Find where the given text appears and provide that cell's center as [X, Y] coordinate. 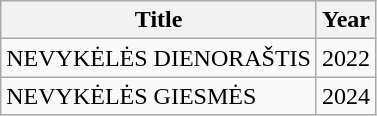
Title [159, 20]
NEVYKĖLĖS DIENORAŠTIS [159, 58]
2022 [346, 58]
NEVYKĖLĖS GIESMĖS [159, 96]
Year [346, 20]
2024 [346, 96]
